Locate the cell with the specified text and output its (X, Y) center coordinate. 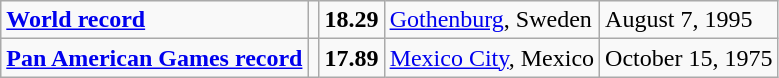
Mexico City, Mexico (492, 58)
18.29 (352, 20)
17.89 (352, 58)
Pan American Games record (154, 58)
August 7, 1995 (689, 20)
Gothenburg, Sweden (492, 20)
World record (154, 20)
October 15, 1975 (689, 58)
